Return the [X, Y] coordinate for the center point of the cell that contains the specified text.  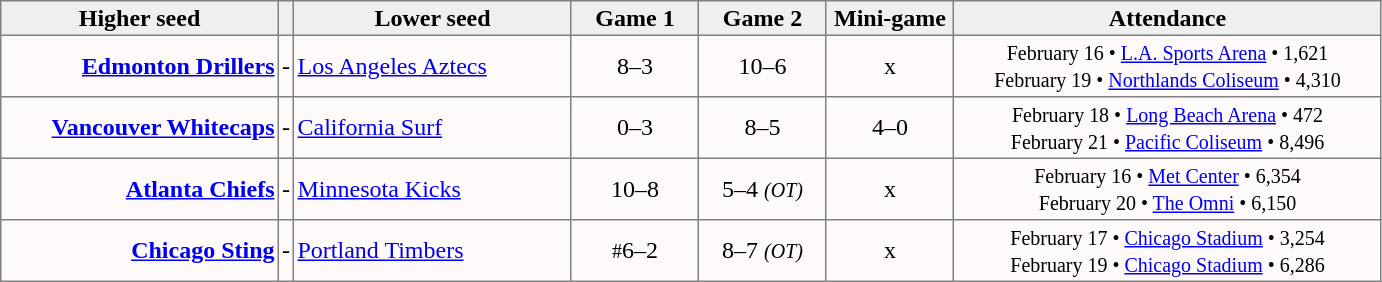
5–4 (OT) [763, 189]
February 18 • Long Beach Arena • 472February 21 • Pacific Coliseum • 8,496 [1168, 128]
10–6 [763, 66]
Portland Timbers [433, 251]
#6–2 [635, 251]
8–7 (OT) [763, 251]
Attendance [1168, 18]
8–3 [635, 66]
Chicago Sting [140, 251]
February 16 • L.A. Sports Arena • 1,621February 19 • Northlands Coliseum • 4,310 [1168, 66]
10–8 [635, 189]
Mini-game [890, 18]
8–5 [763, 128]
0–3 [635, 128]
California Surf [433, 128]
4–0 [890, 128]
Los Angeles Aztecs [433, 66]
Game 2 [763, 18]
Minnesota Kicks [433, 189]
February 16 • Met Center • 6,354February 20 • The Omni • 6,150 [1168, 189]
February 17 • Chicago Stadium • 3,254February 19 • Chicago Stadium • 6,286 [1168, 251]
Edmonton Drillers [140, 66]
Game 1 [635, 18]
Lower seed [433, 18]
Higher seed [140, 18]
Atlanta Chiefs [140, 189]
Vancouver Whitecaps [140, 128]
